Identify which cell holds the provided text, then report its [x, y] central coordinate. 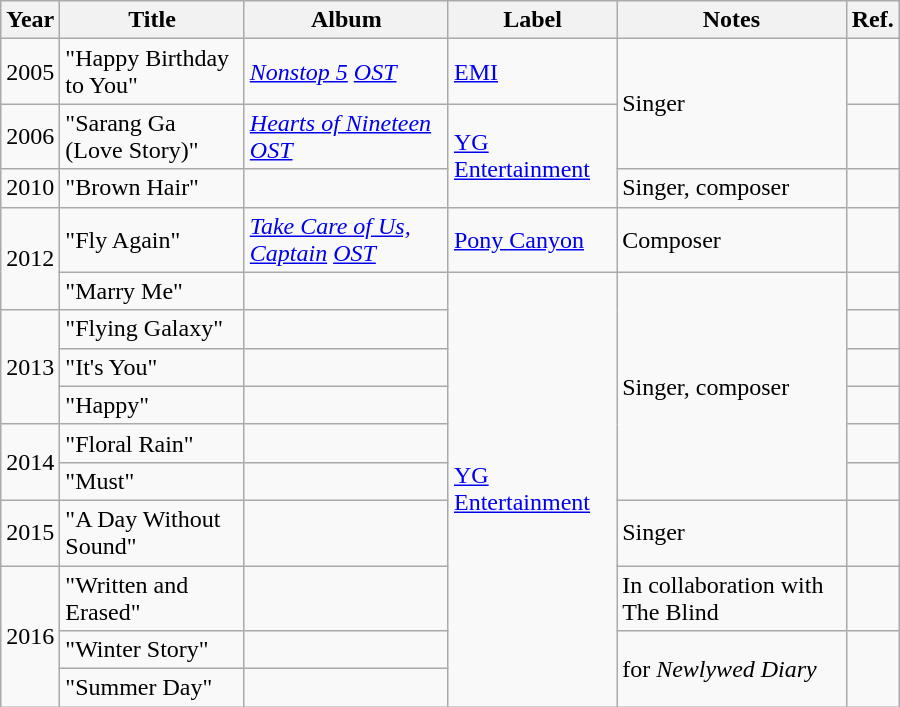
2012 [30, 258]
Title [152, 20]
Ref. [872, 20]
Album [346, 20]
"Brown Hair" [152, 188]
2006 [30, 136]
Hearts of Nineteen OST [346, 136]
"Happy" [152, 405]
"Must" [152, 481]
2016 [30, 636]
2014 [30, 462]
"Winter Story" [152, 650]
Year [30, 20]
for Newlywed Diary [732, 669]
"Fly Again" [152, 240]
"It's You" [152, 367]
Nonstop 5 OST [346, 72]
"Happy Birthday to You" [152, 72]
Pony Canyon [532, 240]
Composer [732, 240]
Take Care of Us, Captain OST [346, 240]
"Marry Me" [152, 291]
"Flying Galaxy" [152, 329]
2013 [30, 367]
"A Day Without Sound" [152, 532]
In collaboration with The Blind [732, 598]
2015 [30, 532]
2005 [30, 72]
"Written and Erased" [152, 598]
EMI [532, 72]
"Floral Rain" [152, 443]
Label [532, 20]
"Summer Day" [152, 688]
"Sarang Ga (Love Story)" [152, 136]
Notes [732, 20]
2010 [30, 188]
